Pinpoint the cell where the given text exists, returning its [x, y] midpoint coordinate. 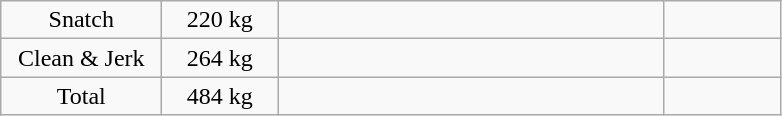
Snatch [82, 20]
264 kg [220, 58]
Total [82, 96]
220 kg [220, 20]
Clean & Jerk [82, 58]
484 kg [220, 96]
